Pinpoint the cell where the given text exists, returning its (x, y) midpoint coordinate. 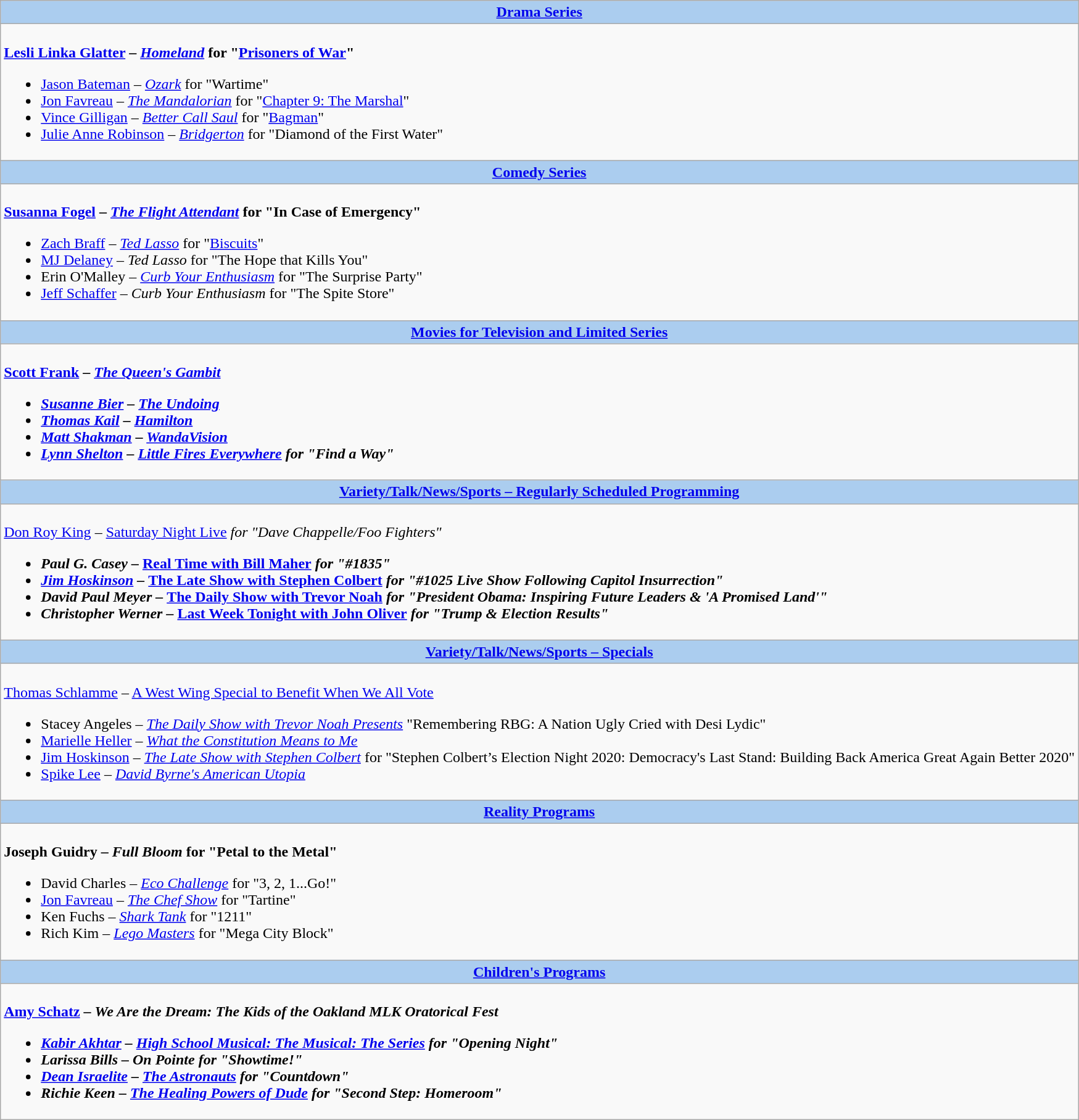
Reality Programs (539, 811)
Children's Programs (539, 972)
Variety/Talk/News/Sports – Regularly Scheduled Programming (539, 492)
Movies for Television and Limited Series (539, 332)
Comedy Series (539, 172)
Drama Series (539, 12)
Variety/Talk/News/Sports – Specials (539, 652)
